Output the [x, y] coordinate of the center of the cell containing the given text.  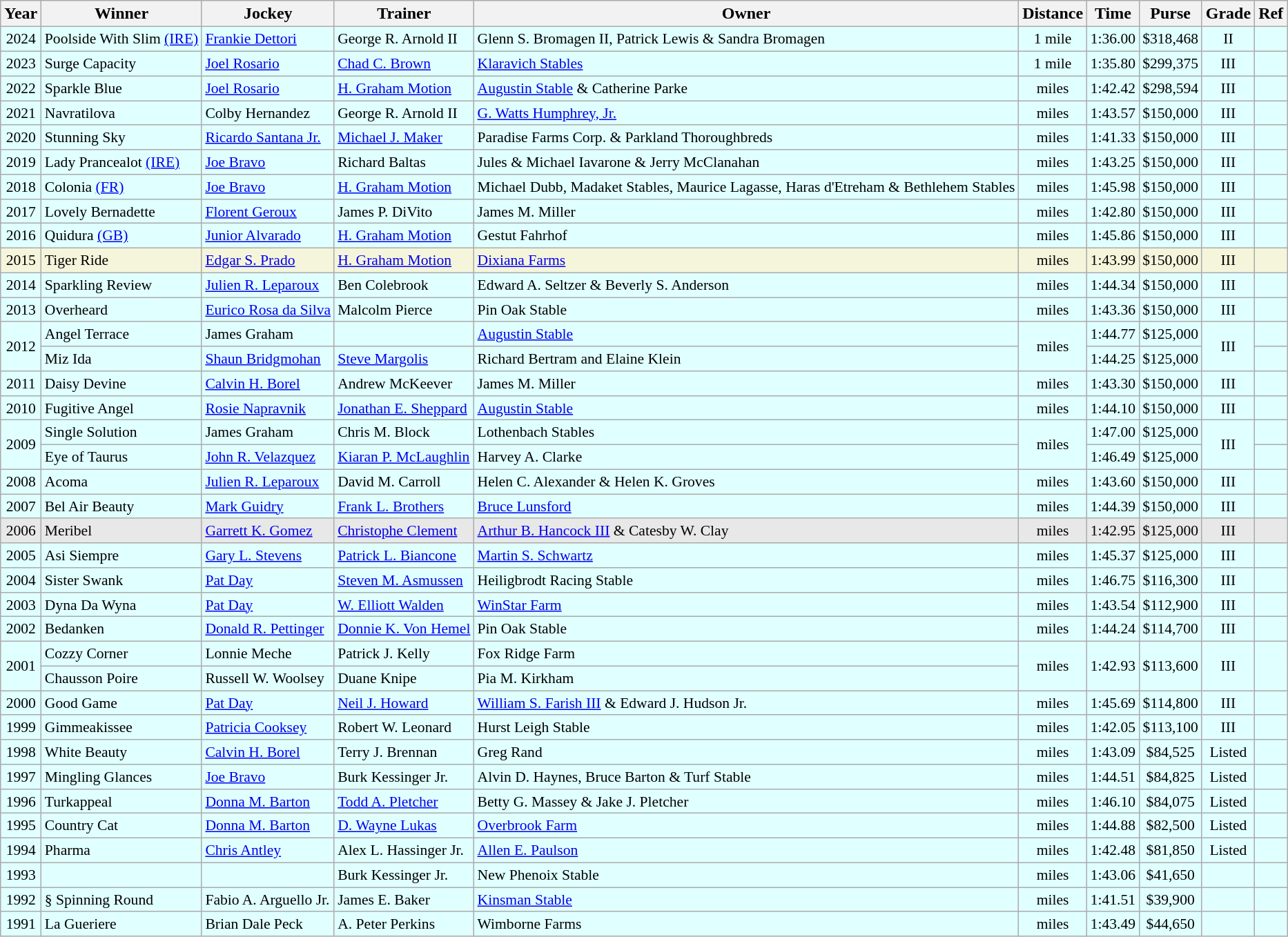
Meribel [121, 531]
Arthur B. Hancock III & Catesby W. Clay [747, 531]
Donald R. Pettinger [268, 629]
1:44.34 [1113, 285]
1:42.05 [1113, 727]
2018 [21, 187]
Eurico Rosa da Silva [268, 310]
Steven M. Asmussen [404, 580]
1:42.93 [1113, 665]
1996 [21, 801]
Asi Siempre [121, 555]
Ben Colebrook [404, 285]
Richard Bertram and Elaine Klein [747, 359]
Lonnie Meche [268, 653]
D. Wayne Lukas [404, 826]
$82,500 [1171, 826]
Glenn S. Bromagen II, Patrick Lewis & Sandra Bromagen [747, 39]
2012 [21, 346]
1:44.24 [1113, 629]
1:43.99 [1113, 260]
2019 [21, 162]
Christophe Clement [404, 531]
2023 [21, 63]
Year [21, 14]
Tiger Ride [121, 260]
Augustin Stable & Catherine Parke [747, 88]
2005 [21, 555]
1:44.77 [1113, 334]
2021 [21, 113]
2024 [21, 39]
1995 [21, 826]
Jonathan E. Sheppard [404, 408]
$113,600 [1171, 665]
2000 [21, 703]
Jules & Michael Iavarone & Jerry McClanahan [747, 162]
$39,900 [1171, 900]
Kinsman Stable [747, 900]
II [1228, 39]
2002 [21, 629]
1:36.00 [1113, 39]
1:45.37 [1113, 555]
Betty G. Massey & Jake J. Pletcher [747, 801]
Gary L. Stevens [268, 555]
Fox Ridge Farm [747, 653]
Purse [1171, 14]
Rosie Napravnik [268, 408]
1:47.00 [1113, 433]
$81,850 [1171, 850]
1:46.49 [1113, 457]
1:42.42 [1113, 88]
Overheard [121, 310]
Michael Dubb, Madaket Stables, Maurice Lagasse, Haras d'Etreham & Bethlehem Stables [747, 187]
New Phenoix Stable [747, 875]
$84,525 [1171, 752]
Richard Baltas [404, 162]
1:41.51 [1113, 900]
1:44.39 [1113, 506]
1:44.25 [1113, 359]
Fabio A. Arguello Jr. [268, 900]
2013 [21, 310]
Dyna Da Wyna [121, 604]
2020 [21, 137]
Paradise Farms Corp. & Parkland Thoroughbreds [747, 137]
A. Peter Perkins [404, 924]
James E. Baker [404, 900]
1994 [21, 850]
2016 [21, 236]
1:43.60 [1113, 482]
2010 [21, 408]
Gimmeakissee [121, 727]
2014 [21, 285]
1999 [21, 727]
Ref [1271, 14]
1991 [21, 924]
Stunning Sky [121, 137]
Greg Rand [747, 752]
1:43.36 [1113, 310]
Miz Ida [121, 359]
$41,650 [1171, 875]
Harvey A. Clarke [747, 457]
Overbrook Farm [747, 826]
Heiligbrodt Racing Stable [747, 580]
Jockey [268, 14]
1:43.25 [1113, 162]
Terry J. Brennan [404, 752]
Winner [121, 14]
1:46.10 [1113, 801]
1:43.49 [1113, 924]
Sparkle Blue [121, 88]
1:43.06 [1113, 875]
G. Watts Humphrey, Jr. [747, 113]
Kiaran P. McLaughlin [404, 457]
1:35.80 [1113, 63]
Patrick L. Biancone [404, 555]
2011 [21, 384]
$84,075 [1171, 801]
Duane Knipe [404, 678]
$298,594 [1171, 88]
Single Solution [121, 433]
Bruce Lunsford [747, 506]
WinStar Farm [747, 604]
$113,100 [1171, 727]
Todd A. Pletcher [404, 801]
Sister Swank [121, 580]
Gestut Fahrhof [747, 236]
Eye of Taurus [121, 457]
Turkappeal [121, 801]
Acoma [121, 482]
Patrick J. Kelly [404, 653]
1:43.54 [1113, 604]
1992 [21, 900]
Navratilova [121, 113]
§ Spinning Round [121, 900]
Martin S. Schwartz [747, 555]
Sparkling Review [121, 285]
Alvin D. Haynes, Bruce Barton & Turf Stable [747, 777]
1:46.75 [1113, 580]
Colby Hernandez [268, 113]
Shaun Bridgmohan [268, 359]
Trainer [404, 14]
Neil J. Howard [404, 703]
Helen C. Alexander & Helen K. Groves [747, 482]
$84,825 [1171, 777]
Russell W. Woolsey [268, 678]
Cozzy Corner [121, 653]
1:44.51 [1113, 777]
$299,375 [1171, 63]
Lothenbach Stables [747, 433]
1:45.69 [1113, 703]
Mingling Glances [121, 777]
Chad C. Brown [404, 63]
$44,650 [1171, 924]
Klaravich Stables [747, 63]
Chausson Poire [121, 678]
Brian Dale Peck [268, 924]
Daisy Devine [121, 384]
1997 [21, 777]
$114,800 [1171, 703]
Good Game [121, 703]
$114,700 [1171, 629]
Garrett K. Gomez [268, 531]
$318,468 [1171, 39]
2022 [21, 88]
1:45.86 [1113, 236]
Country Cat [121, 826]
Frankie Dettori [268, 39]
Steve Margolis [404, 359]
Distance [1053, 14]
Chris Antley [268, 850]
Bedanken [121, 629]
Ricardo Santana Jr. [268, 137]
Allen E. Paulson [747, 850]
Quidura (GB) [121, 236]
Lady Prancealot (IRE) [121, 162]
Time [1113, 14]
Surge Capacity [121, 63]
Colonia (FR) [121, 187]
2001 [21, 665]
1:42.95 [1113, 531]
2015 [21, 260]
1:43.09 [1113, 752]
Grade [1228, 14]
James P. DiVito [404, 211]
William S. Farish III & Edward J. Hudson Jr. [747, 703]
2008 [21, 482]
1998 [21, 752]
Edgar S. Prado [268, 260]
Frank L. Brothers [404, 506]
Florent Geroux [268, 211]
Patricia Cooksey [268, 727]
1:42.48 [1113, 850]
Lovely Bernadette [121, 211]
1:42.80 [1113, 211]
1:44.88 [1113, 826]
Angel Terrace [121, 334]
Pia M. Kirkham [747, 678]
Robert W. Leonard [404, 727]
Wimborne Farms [747, 924]
$116,300 [1171, 580]
Fugitive Angel [121, 408]
Junior Alvarado [268, 236]
David M. Carroll [404, 482]
Edward A. Seltzer & Beverly S. Anderson [747, 285]
White Beauty [121, 752]
2009 [21, 444]
Hurst Leigh Stable [747, 727]
2017 [21, 211]
Dixiana Farms [747, 260]
John R. Velazquez [268, 457]
Michael J. Maker [404, 137]
$112,900 [1171, 604]
1:45.98 [1113, 187]
2003 [21, 604]
Andrew McKeever [404, 384]
1:44.10 [1113, 408]
W. Elliott Walden [404, 604]
1:43.30 [1113, 384]
1:41.33 [1113, 137]
Owner [747, 14]
2007 [21, 506]
Pharma [121, 850]
Mark Guidry [268, 506]
Bel Air Beauty [121, 506]
Poolside With Slim (IRE) [121, 39]
La Gueriere [121, 924]
Alex L. Hassinger Jr. [404, 850]
Chris M. Block [404, 433]
Malcolm Pierce [404, 310]
1:43.57 [1113, 113]
Donnie K. Von Hemel [404, 629]
2006 [21, 531]
2004 [21, 580]
1993 [21, 875]
